Locate the cell with the specified text and output its [X, Y] center coordinate. 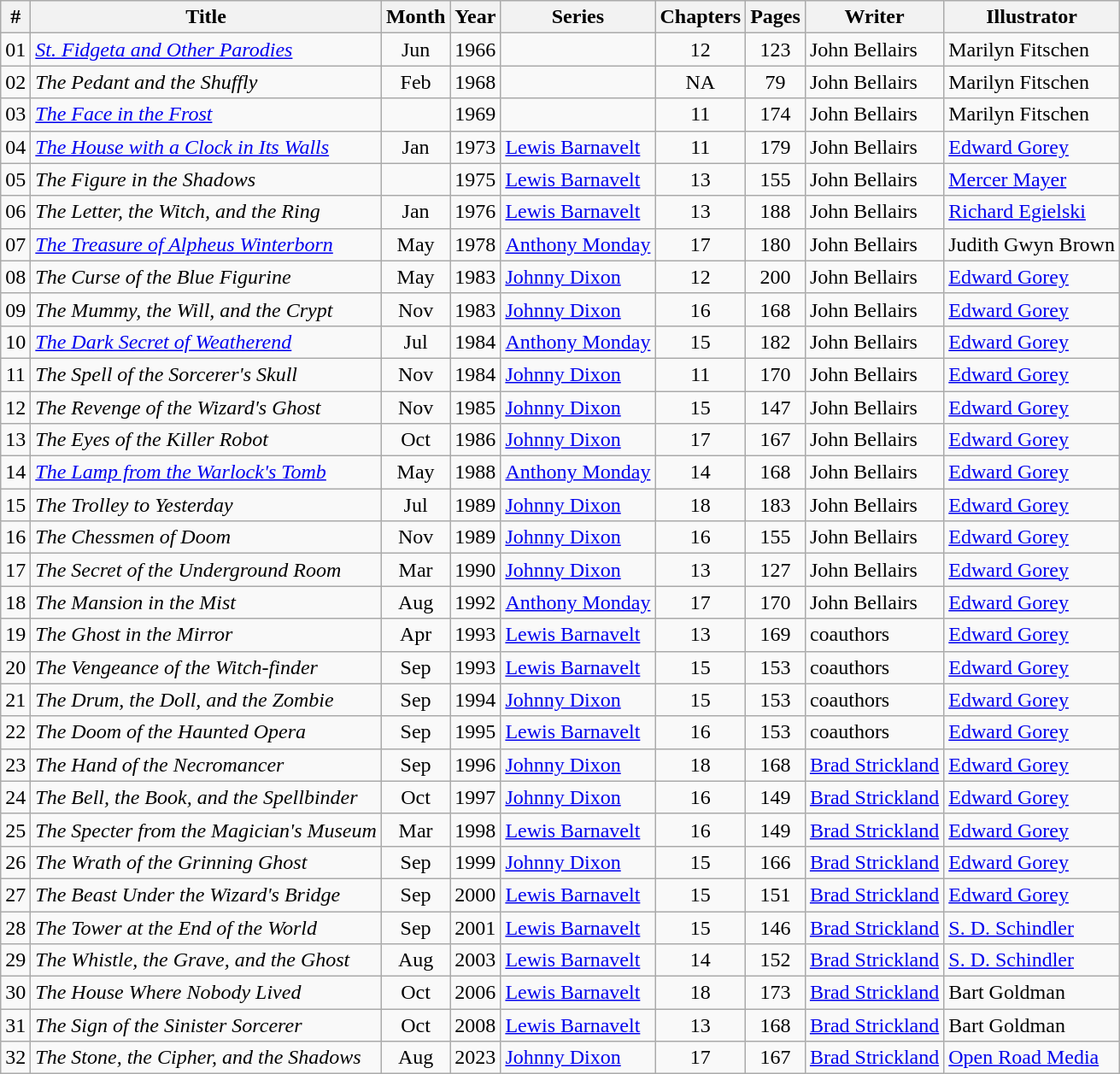
The Treasure of Alpheus Winterborn [207, 244]
151 [776, 895]
The Beast Under the Wizard's Bridge [207, 895]
1995 [475, 732]
174 [776, 114]
31 [15, 1025]
200 [776, 277]
1990 [475, 570]
2006 [475, 993]
09 [15, 309]
26 [15, 862]
The Secret of the Underground Room [207, 570]
123 [776, 50]
Jun [415, 50]
The Eyes of the Killer Robot [207, 440]
Pages [776, 17]
1992 [475, 602]
1978 [475, 244]
Series [578, 17]
19 [15, 635]
1969 [475, 114]
79 [776, 82]
127 [776, 570]
1985 [475, 408]
The Hand of the Necromancer [207, 765]
06 [15, 212]
1988 [475, 472]
23 [15, 765]
Writer [874, 17]
Open Road Media [1032, 1058]
1999 [475, 862]
04 [15, 147]
2003 [475, 960]
29 [15, 960]
Title [207, 17]
The Mummy, the Will, and the Crypt [207, 309]
07 [15, 244]
1997 [475, 797]
The Revenge of the Wizard's Ghost [207, 408]
The Ghost in the Mirror [207, 635]
Mercer Mayer [1032, 179]
1976 [475, 212]
1996 [475, 765]
1968 [475, 82]
The House with a Clock in Its Walls [207, 147]
32 [15, 1058]
The Doom of the Haunted Opera [207, 732]
166 [776, 862]
The Mansion in the Mist [207, 602]
10 [15, 342]
02 [15, 82]
The Vengeance of the Witch-finder [207, 667]
08 [15, 277]
03 [15, 114]
The Pedant and the Shuffly [207, 82]
The Specter from the Magician's Museum [207, 830]
147 [776, 408]
183 [776, 505]
Judith Gwyn Brown [1032, 244]
The Figure in the Shadows [207, 179]
Richard Egielski [1032, 212]
Illustrator [1032, 17]
188 [776, 212]
28 [15, 927]
Year [475, 17]
1986 [475, 440]
2023 [475, 1058]
The Whistle, the Grave, and the Ghost [207, 960]
The Wrath of the Grinning Ghost [207, 862]
The Face in the Frost [207, 114]
1994 [475, 700]
152 [776, 960]
2000 [475, 895]
1966 [475, 50]
The Curse of the Blue Figurine [207, 277]
182 [776, 342]
The Stone, the Cipher, and the Shadows [207, 1058]
2001 [475, 927]
Feb [415, 82]
The Dark Secret of Weatherend [207, 342]
Apr [415, 635]
1998 [475, 830]
179 [776, 147]
Chapters [701, 17]
27 [15, 895]
The Sign of the Sinister Sorcerer [207, 1025]
# [15, 17]
2008 [475, 1025]
05 [15, 179]
21 [15, 700]
25 [15, 830]
The Spell of the Sorcerer's Skull [207, 374]
146 [776, 927]
173 [776, 993]
20 [15, 667]
30 [15, 993]
180 [776, 244]
The Lamp from the Warlock's Tomb [207, 472]
Month [415, 17]
NA [701, 82]
The House Where Nobody Lived [207, 993]
1973 [475, 147]
01 [15, 50]
The Drum, the Doll, and the Zombie [207, 700]
St. Fidgeta and Other Parodies [207, 50]
The Trolley to Yesterday [207, 505]
169 [776, 635]
The Chessmen of Doom [207, 537]
The Bell, the Book, and the Spellbinder [207, 797]
24 [15, 797]
22 [15, 732]
1975 [475, 179]
The Letter, the Witch, and the Ring [207, 212]
The Tower at the End of the World [207, 927]
